Scan for the cell matching the given text and deliver its [X, Y] coordinate at center. 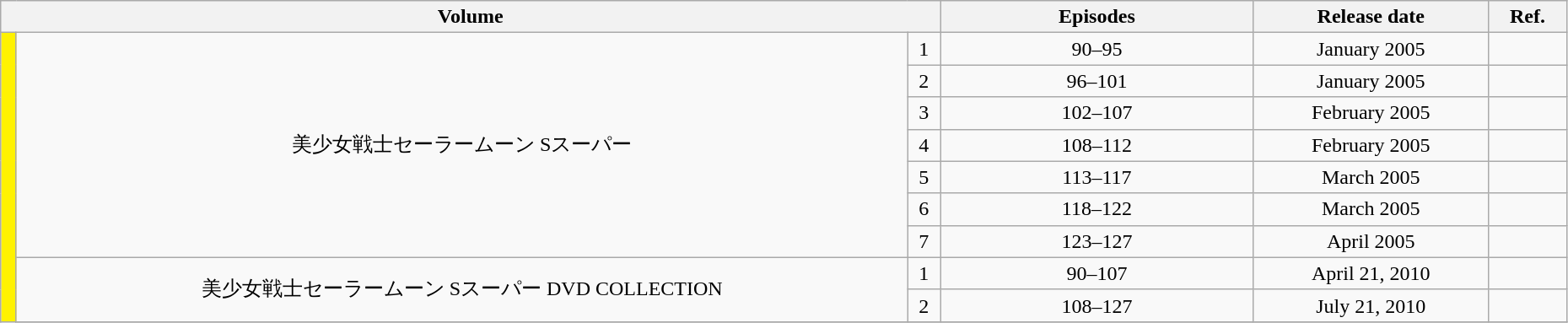
113–117 [1097, 177]
Episodes [1097, 17]
90–95 [1097, 49]
Release date [1371, 17]
96–101 [1097, 81]
4 [924, 145]
90–107 [1097, 273]
7 [924, 241]
Ref. [1528, 17]
102–107 [1097, 113]
美少女戦士セーラームーン Sスーパー DVD COLLECTION [462, 289]
Volume [471, 17]
6 [924, 209]
3 [924, 113]
108–127 [1097, 305]
美少女戦士セーラームーン Sスーパー [462, 145]
April 21, 2010 [1371, 273]
108–112 [1097, 145]
April 2005 [1371, 241]
118–122 [1097, 209]
July 21, 2010 [1371, 305]
5 [924, 177]
123–127 [1097, 241]
